Identify which cell holds the provided text, then report its [x, y] central coordinate. 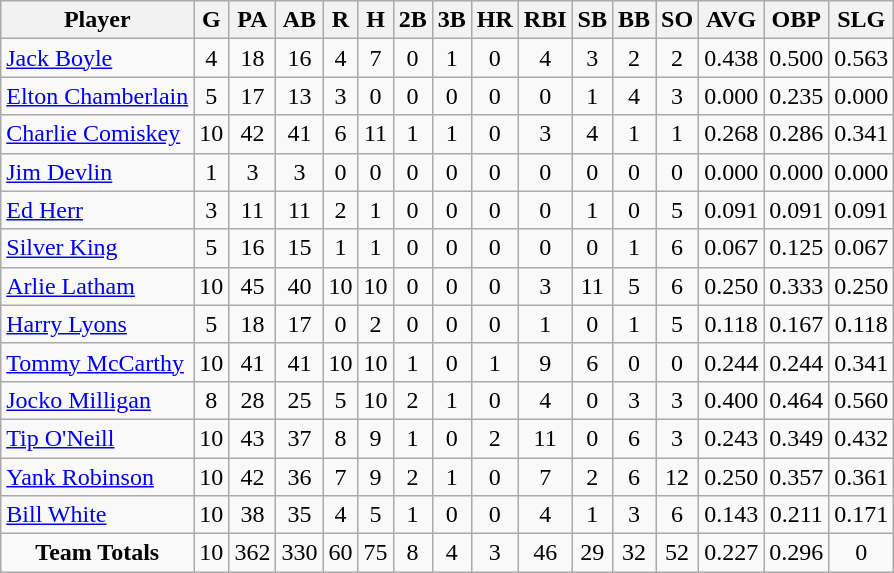
Jocko Milligan [98, 400]
BB [634, 20]
Jack Boyle [98, 58]
37 [300, 438]
29 [592, 553]
0.143 [732, 515]
13 [300, 96]
R [340, 20]
Silver King [98, 248]
0.349 [796, 438]
AB [300, 20]
25 [300, 400]
Bill White [98, 515]
35 [300, 515]
Tommy McCarthy [98, 362]
Player [98, 20]
0.357 [796, 477]
SO [678, 20]
15 [300, 248]
Jim Devlin [98, 172]
RBI [545, 20]
H [376, 20]
0.167 [796, 324]
38 [252, 515]
0.211 [796, 515]
0.361 [862, 477]
362 [252, 553]
0.125 [796, 248]
0.500 [796, 58]
Yank Robinson [98, 477]
43 [252, 438]
Team Totals [98, 553]
G [212, 20]
0.286 [796, 134]
36 [300, 477]
Ed Herr [98, 210]
SLG [862, 20]
45 [252, 286]
SB [592, 20]
0.563 [862, 58]
0.438 [732, 58]
0.464 [796, 400]
Arlie Latham [98, 286]
0.560 [862, 400]
12 [678, 477]
Elton Chamberlain [98, 96]
0.268 [732, 134]
32 [634, 553]
2B [412, 20]
28 [252, 400]
46 [545, 553]
75 [376, 553]
0.400 [732, 400]
0.296 [796, 553]
AVG [732, 20]
0.243 [732, 438]
60 [340, 553]
PA [252, 20]
0.235 [796, 96]
0.432 [862, 438]
Harry Lyons [98, 324]
0.333 [796, 286]
330 [300, 553]
OBP [796, 20]
Tip O'Neill [98, 438]
0.171 [862, 515]
52 [678, 553]
3B [452, 20]
Charlie Comiskey [98, 134]
40 [300, 286]
HR [494, 20]
0.227 [732, 553]
